Identify which cell holds the provided text, then report its [x, y] central coordinate. 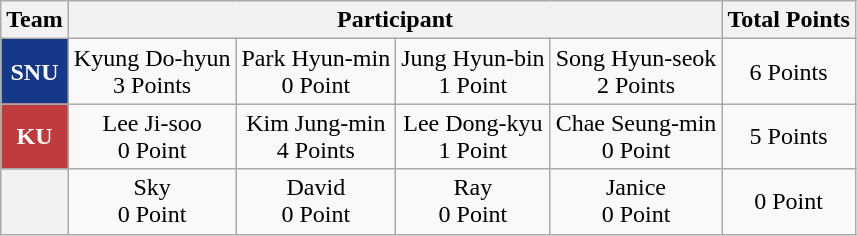
Sky0 Point [152, 202]
Chae Seung-min0 Point [636, 136]
Song Hyun-seok2 Points [636, 72]
Kyung Do-hyun3 Points [152, 72]
Park Hyun-min0 Point [316, 72]
Team [35, 20]
5 Points [789, 136]
Lee Dong-kyu1 Point [473, 136]
Total Points [789, 20]
6 Points [789, 72]
Ray0 Point [473, 202]
KU [35, 136]
Participant [395, 20]
Lee Ji-soo0 Point [152, 136]
Kim Jung-min4 Points [316, 136]
Jung Hyun-bin1 Point [473, 72]
Janice0 Point [636, 202]
David0 Point [316, 202]
0 Point [789, 202]
SNU [35, 72]
